Find where the given text appears and provide that cell's center as [x, y] coordinate. 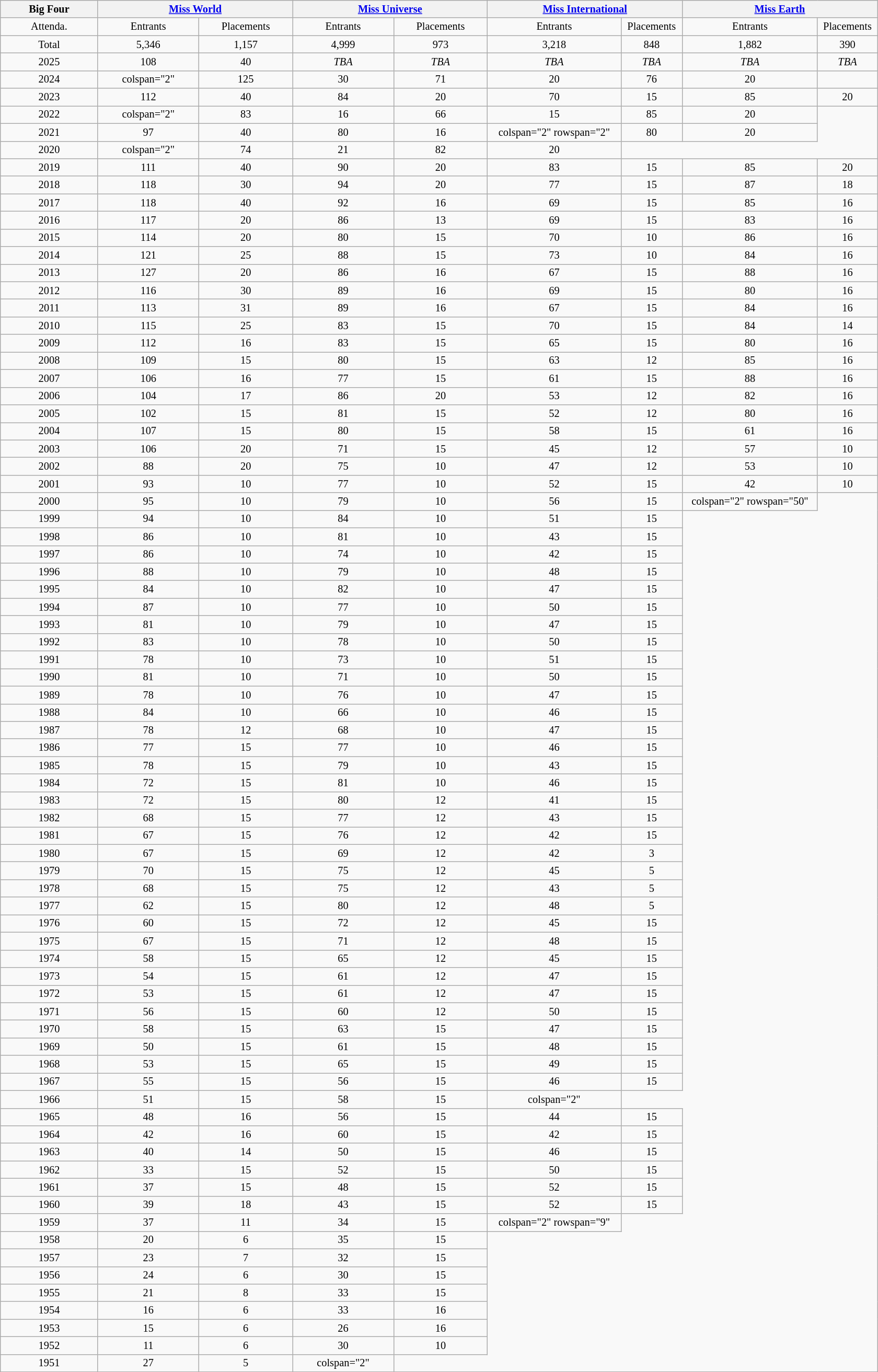
1966 [49, 1099]
2018 [49, 185]
1962 [49, 1170]
Miss World [195, 9]
1959 [49, 1223]
62 [148, 906]
1973 [49, 976]
102 [148, 413]
2019 [49, 167]
2004 [49, 431]
2010 [49, 325]
1990 [49, 677]
2017 [49, 203]
2025 [49, 62]
Miss International [585, 9]
114 [148, 238]
848 [651, 44]
973 [441, 44]
1958 [49, 1240]
1954 [49, 1310]
1977 [49, 906]
1993 [49, 624]
2013 [49, 273]
1970 [49, 1029]
90 [343, 167]
1994 [49, 607]
34 [343, 1223]
1961 [49, 1187]
colspan="2" rowspan="2" [554, 132]
26 [343, 1328]
5,346 [148, 44]
49 [554, 1064]
1997 [49, 554]
113 [148, 308]
2002 [49, 466]
2014 [49, 255]
1953 [49, 1328]
2009 [49, 343]
57 [750, 449]
1963 [49, 1152]
1982 [49, 818]
1955 [49, 1293]
117 [148, 220]
7 [246, 1258]
1976 [49, 923]
39 [148, 1205]
1975 [49, 941]
Attenda. [49, 27]
1996 [49, 572]
colspan="2" rowspan="50" [750, 502]
2020 [49, 150]
1986 [49, 748]
127 [148, 273]
95 [148, 502]
2011 [49, 308]
2023 [49, 97]
1992 [49, 642]
colspan="2" rowspan="9" [554, 1223]
2016 [49, 220]
2000 [49, 502]
2006 [49, 396]
55 [148, 1082]
1981 [49, 835]
13 [441, 220]
92 [343, 203]
1985 [49, 765]
35 [343, 1240]
1967 [49, 1082]
107 [148, 431]
32 [343, 1258]
121 [148, 255]
390 [847, 44]
17 [246, 396]
2005 [49, 413]
2024 [49, 79]
3,218 [554, 44]
1995 [49, 589]
54 [148, 976]
2003 [49, 449]
109 [148, 361]
1,157 [246, 44]
1960 [49, 1205]
125 [246, 79]
1968 [49, 1064]
Total [49, 44]
24 [148, 1275]
111 [148, 167]
1964 [49, 1134]
3 [651, 853]
1971 [49, 1011]
1991 [49, 660]
97 [148, 132]
108 [148, 62]
2007 [49, 378]
1974 [49, 959]
23 [148, 1258]
1999 [49, 519]
2021 [49, 132]
1951 [49, 1363]
1984 [49, 783]
2022 [49, 114]
2001 [49, 484]
1989 [49, 695]
2015 [49, 238]
1979 [49, 871]
41 [554, 800]
2012 [49, 290]
4,999 [343, 44]
104 [148, 396]
44 [554, 1117]
Miss Earth [780, 9]
2008 [49, 361]
93 [148, 484]
116 [148, 290]
1987 [49, 730]
27 [148, 1363]
1980 [49, 853]
Big Four [49, 9]
Miss Universe [390, 9]
1988 [49, 713]
1978 [49, 888]
1,882 [750, 44]
115 [148, 325]
1965 [49, 1117]
1952 [49, 1345]
1956 [49, 1275]
1972 [49, 994]
1957 [49, 1258]
8 [246, 1293]
1998 [49, 537]
1983 [49, 800]
1969 [49, 1047]
31 [246, 308]
